Identify which cell holds the provided text, then report its [X, Y] central coordinate. 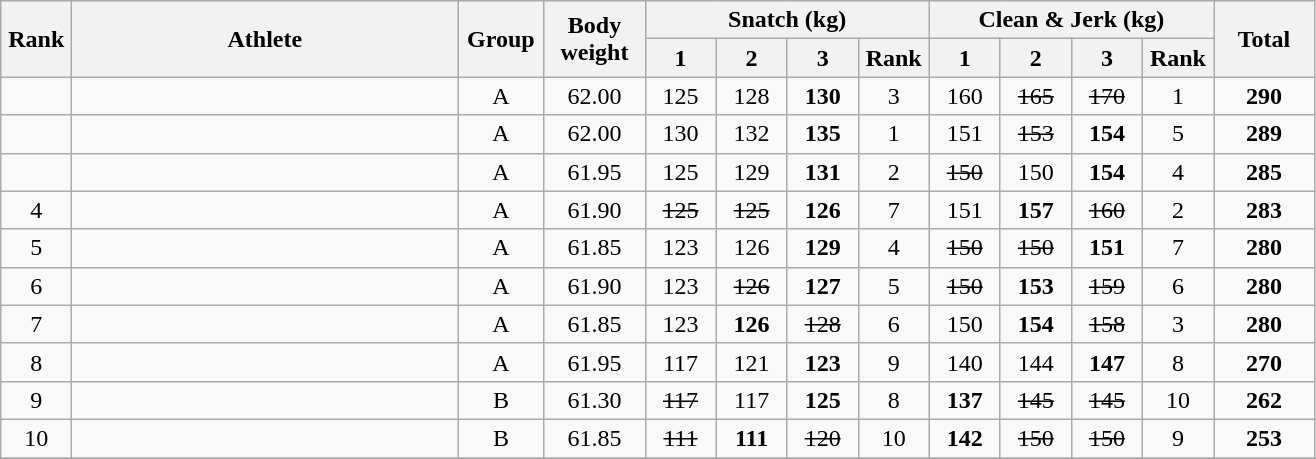
Snatch (kg) [787, 20]
159 [1106, 286]
144 [1036, 362]
270 [1264, 362]
61.30 [594, 400]
285 [1264, 172]
Body weight [594, 39]
127 [822, 286]
Clean & Jerk (kg) [1071, 20]
142 [964, 438]
262 [1264, 400]
Total [1264, 39]
147 [1106, 362]
170 [1106, 96]
120 [822, 438]
157 [1036, 210]
131 [822, 172]
140 [964, 362]
132 [752, 134]
121 [752, 362]
158 [1106, 324]
290 [1264, 96]
Athlete [265, 39]
283 [1264, 210]
Group [501, 39]
137 [964, 400]
165 [1036, 96]
135 [822, 134]
253 [1264, 438]
289 [1264, 134]
